Output the [X, Y] coordinate of the center of the cell containing the given text.  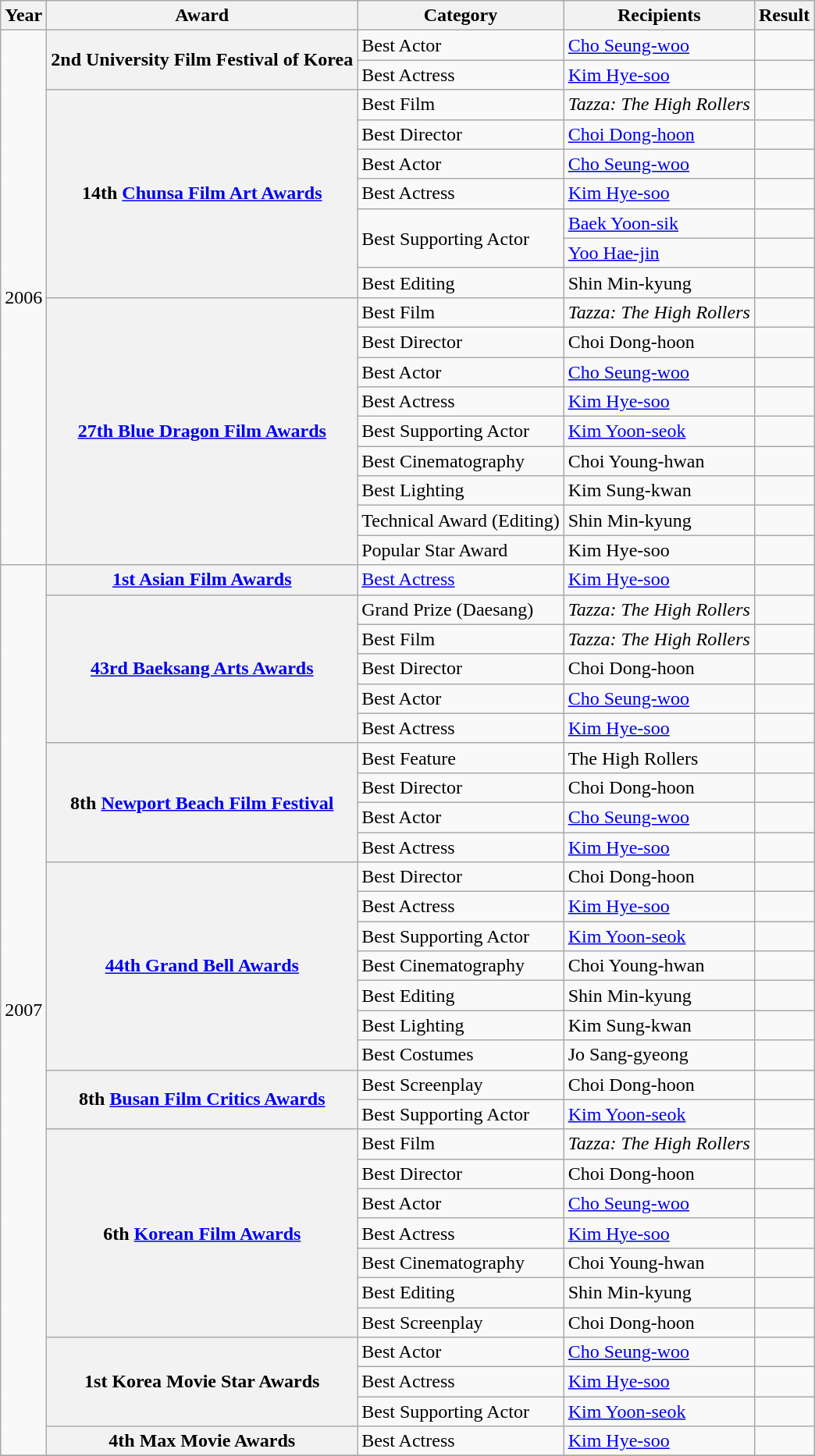
Year [23, 16]
Category [461, 16]
27th Blue Dragon Film Awards [202, 431]
Best Costumes [461, 1055]
4th Max Movie Awards [202, 1441]
Technical Award (Editing) [461, 520]
43rd Baeksang Arts Awards [202, 669]
6th Korean Film Awards [202, 1233]
Jo Sang-gyeong [659, 1055]
Yoo Hae-jin [659, 253]
14th Chunsa Film Art Awards [202, 194]
2nd University Film Festival of Korea [202, 60]
44th Grand Bell Awards [202, 966]
Baek Yoon-sik [659, 223]
The High Rollers [659, 758]
Result [784, 16]
1st Korea Movie Star Awards [202, 1382]
Recipients [659, 16]
Award [202, 16]
1st Asian Film Awards [202, 580]
2007 [23, 1010]
2006 [23, 298]
Best Feature [461, 758]
Grand Prize (Daesang) [461, 609]
8th Newport Beach Film Festival [202, 802]
Popular Star Award [461, 550]
8th Busan Film Critics Awards [202, 1099]
